Return (x, y) of the center of cell containing provided text 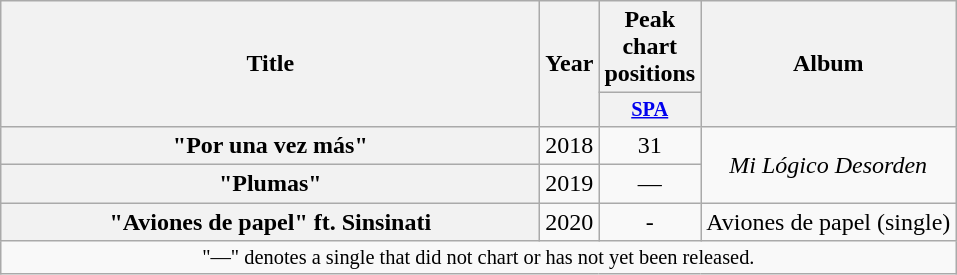
Aviones de papel (single) (828, 222)
Peak chart positions (650, 47)
Mi Lógico Desorden (828, 164)
2019 (570, 184)
2018 (570, 145)
"Plumas" (270, 184)
2020 (570, 222)
- (650, 222)
"Aviones de papel" ft. Sinsinati (270, 222)
"—" denotes a single that did not chart or has not yet been released. (478, 258)
Year (570, 64)
SPA (650, 110)
Album (828, 64)
"Por una vez más" (270, 145)
31 (650, 145)
Title (270, 64)
— (650, 184)
